Output the [X, Y] coordinate of the center of the cell containing the given text.  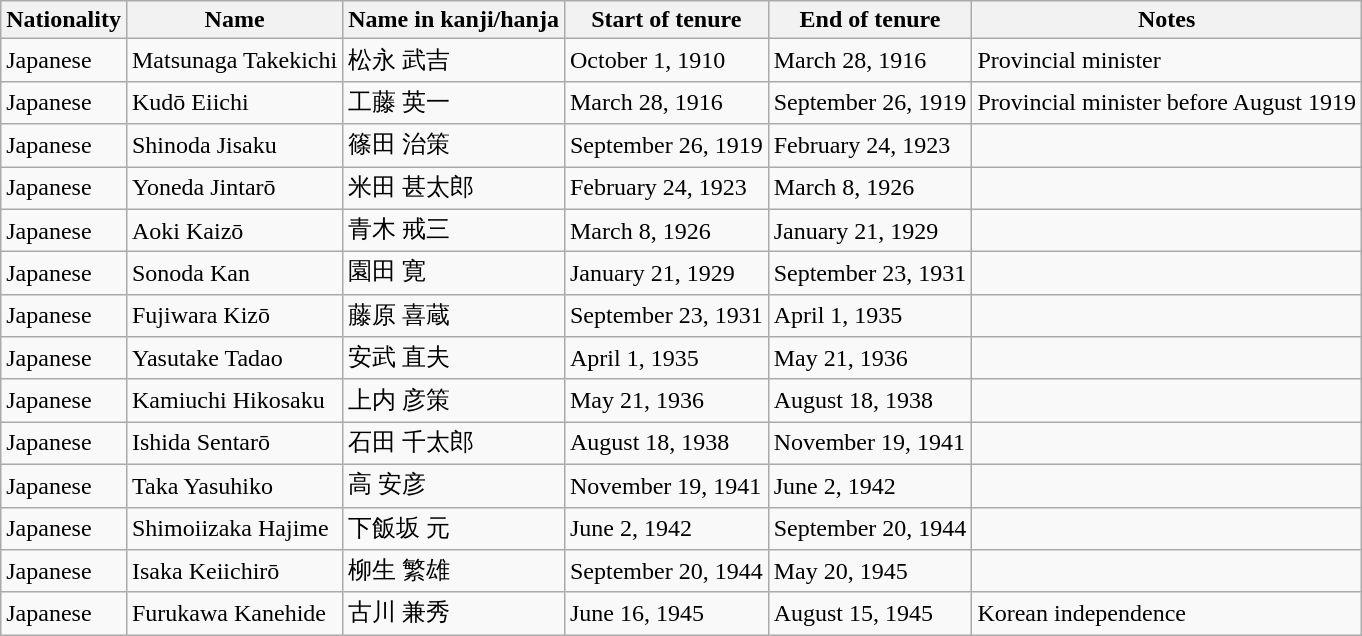
Name in kanji/hanja [454, 20]
Provincial minister [1167, 60]
Korean independence [1167, 614]
松永 武吉 [454, 60]
石田 千太郎 [454, 444]
下飯坂 元 [454, 528]
Start of tenure [666, 20]
Kudō Eiichi [234, 102]
Aoki Kaizō [234, 230]
Yasutake Tadao [234, 358]
Fujiwara Kizō [234, 316]
Furukawa Kanehide [234, 614]
Yoneda Jintarō [234, 188]
End of tenure [870, 20]
Matsunaga Takekichi [234, 60]
Kamiuchi Hikosaku [234, 400]
Name [234, 20]
Ishida Sentarō [234, 444]
Shinoda Jisaku [234, 146]
June 16, 1945 [666, 614]
藤原 喜蔵 [454, 316]
Provincial minister before August 1919 [1167, 102]
篠田 治策 [454, 146]
October 1, 1910 [666, 60]
青木 戒三 [454, 230]
Taka Yasuhiko [234, 486]
古川 兼秀 [454, 614]
Notes [1167, 20]
園田 寛 [454, 274]
工藤 英一 [454, 102]
Sonoda Kan [234, 274]
米田 甚太郎 [454, 188]
Nationality [64, 20]
柳生 繁雄 [454, 572]
August 15, 1945 [870, 614]
高 安彦 [454, 486]
安武 直夫 [454, 358]
Shimoiizaka Hajime [234, 528]
上内 彦策 [454, 400]
May 20, 1945 [870, 572]
Isaka Keiichirō [234, 572]
